From the cell containing the given text, extract its center point as (x, y) coordinate. 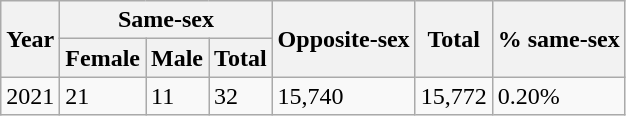
% same-sex (558, 39)
32 (241, 96)
11 (178, 96)
Opposite-sex (344, 39)
Same-sex (166, 20)
21 (103, 96)
Female (103, 58)
Male (178, 58)
2021 (30, 96)
15,740 (344, 96)
Year (30, 39)
15,772 (454, 96)
0.20% (558, 96)
